For the text-containing cell, return its midpoint in (x, y) coordinate format. 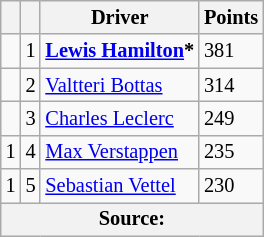
5 (31, 186)
Points (231, 17)
2 (31, 85)
249 (231, 118)
235 (231, 152)
Charles Leclerc (120, 118)
Driver (120, 17)
Valtteri Bottas (120, 85)
Max Verstappen (120, 152)
314 (231, 85)
230 (231, 186)
Lewis Hamilton* (120, 51)
4 (31, 152)
3 (31, 118)
Source: (132, 219)
Sebastian Vettel (120, 186)
381 (231, 51)
